Identify which cell holds the provided text, then report its (X, Y) central coordinate. 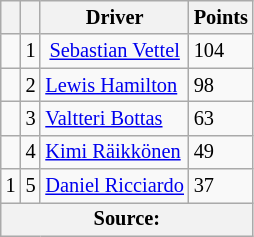
5 (31, 186)
3 (31, 118)
63 (221, 118)
Sebastian Vettel (114, 51)
Driver (114, 17)
49 (221, 152)
2 (31, 85)
98 (221, 85)
Valtteri Bottas (114, 118)
Kimi Räikkönen (114, 152)
104 (221, 51)
4 (31, 152)
Daniel Ricciardo (114, 186)
Lewis Hamilton (114, 85)
Points (221, 17)
37 (221, 186)
Source: (127, 219)
